Return the [x, y] coordinate for the center point of the cell that contains the specified text.  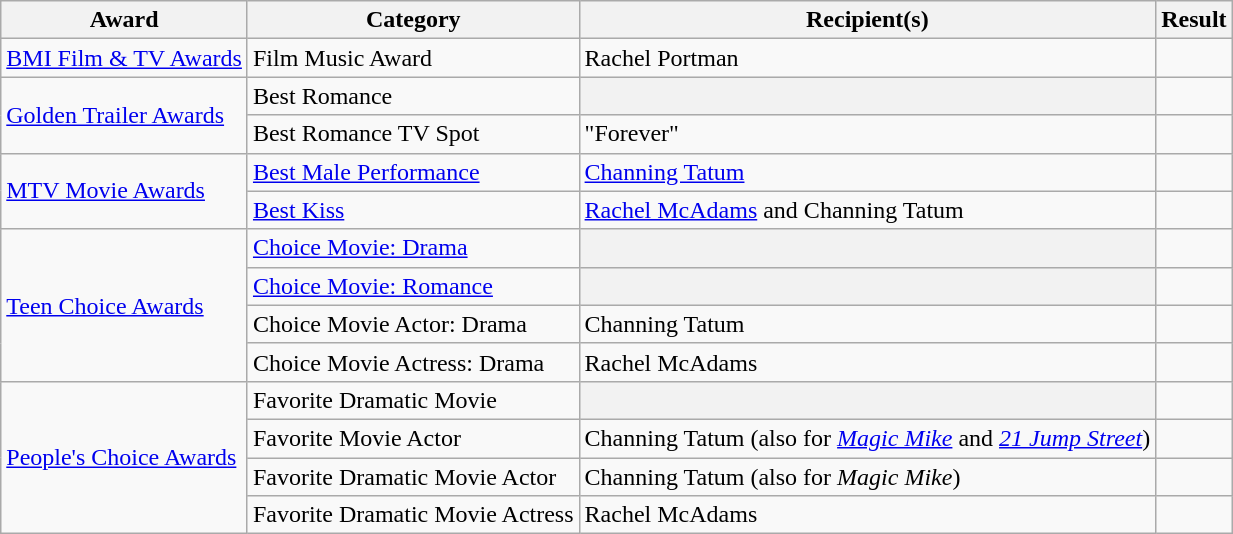
BMI Film & TV Awards [124, 58]
Channing Tatum (also for Magic Mike and 21 Jump Street) [868, 438]
Teen Choice Awards [124, 305]
Golden Trailer Awards [124, 115]
Result [1194, 20]
Channing Tatum (also for Magic Mike) [868, 477]
Choice Movie: Drama [413, 248]
Film Music Award [413, 58]
Choice Movie: Romance [413, 286]
Category [413, 20]
Favorite Dramatic Movie Actor [413, 477]
Favorite Dramatic Movie Actress [413, 515]
Award [124, 20]
"Forever" [868, 134]
Favorite Dramatic Movie [413, 400]
Rachel Portman [868, 58]
MTV Movie Awards [124, 191]
Best Romance TV Spot [413, 134]
Best Kiss [413, 210]
Best Romance [413, 96]
Favorite Movie Actor [413, 438]
Rachel McAdams and Channing Tatum [868, 210]
Best Male Performance [413, 172]
Choice Movie Actor: Drama [413, 324]
Choice Movie Actress: Drama [413, 362]
People's Choice Awards [124, 457]
Recipient(s) [868, 20]
